Output the [X, Y] coordinate of the center of the cell containing the given text.  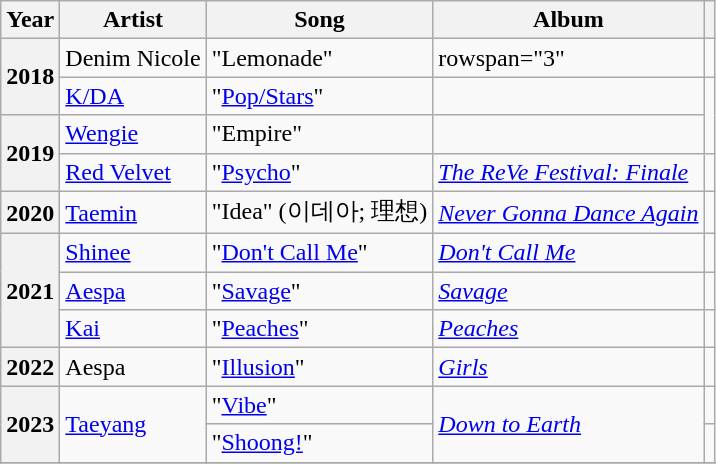
2019 [30, 153]
Year [30, 20]
2023 [30, 424]
2020 [30, 212]
"Pop/Stars" [320, 96]
"Peaches" [320, 329]
K/DA [133, 96]
Kai [133, 329]
Savage [568, 291]
Peaches [568, 329]
Shinee [133, 253]
Don't Call Me [568, 253]
Denim Nicole [133, 58]
"Idea" (이데아; 理想) [320, 212]
Taeyang [133, 424]
"Illusion" [320, 367]
"Vibe" [320, 405]
"Shoong!" [320, 443]
"Psycho" [320, 172]
2018 [30, 77]
Taemin [133, 212]
Artist [133, 20]
Red Velvet [133, 172]
Album [568, 20]
"Don't Call Me" [320, 253]
Wengie [133, 134]
Down to Earth [568, 424]
"Empire" [320, 134]
2021 [30, 291]
2022 [30, 367]
The ReVe Festival: Finale [568, 172]
"Savage" [320, 291]
Girls [568, 367]
"Lemonade" [320, 58]
rowspan="3" [568, 58]
Song [320, 20]
Never Gonna Dance Again [568, 212]
